Return (x, y) of the center of cell containing provided text 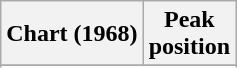
Chart (1968) (72, 34)
Peak position (189, 34)
